Pinpoint the cell where the given text exists, returning its (X, Y) midpoint coordinate. 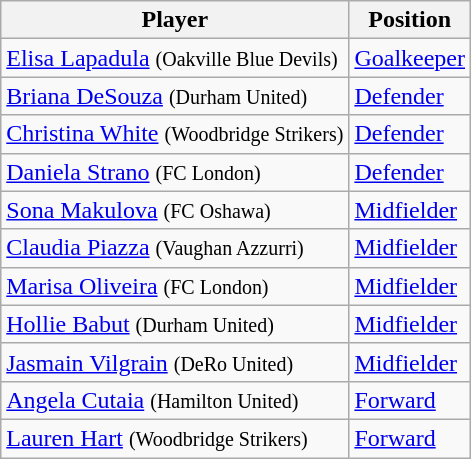
Angela Cutaia (Hamilton United) (175, 400)
Jasmain Vilgrain (DeRo United) (175, 362)
Lauren Hart (Woodbridge Strikers) (175, 438)
Daniela Strano (FC London) (175, 172)
Goalkeeper (410, 58)
Marisa Oliveira (FC London) (175, 286)
Sona Makulova (FC Oshawa) (175, 210)
Position (410, 20)
Claudia Piazza (Vaughan Azzurri) (175, 248)
Player (175, 20)
Briana DeSouza (Durham United) (175, 96)
Elisa Lapadula (Oakville Blue Devils) (175, 58)
Christina White (Woodbridge Strikers) (175, 134)
Hollie Babut (Durham United) (175, 324)
